From the cell containing the given text, extract its center point as [x, y] coordinate. 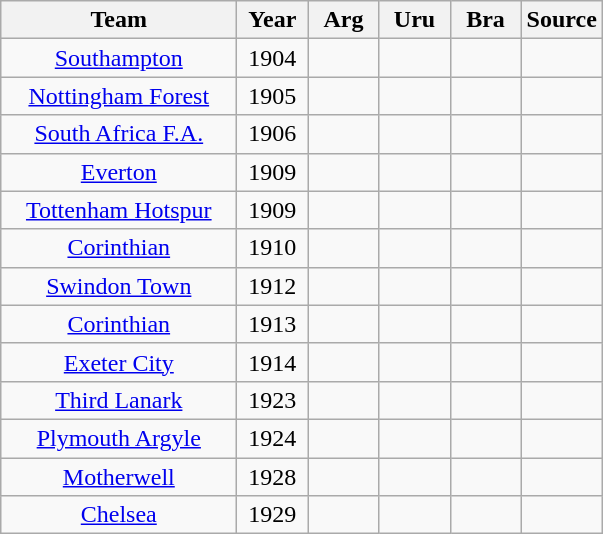
Nottingham Forest [119, 96]
1914 [272, 362]
Everton [119, 172]
Year [272, 20]
Uru [414, 20]
South Africa F.A. [119, 134]
1905 [272, 96]
Motherwell [119, 477]
1906 [272, 134]
1912 [272, 286]
Tottenham Hotspur [119, 210]
Third Lanark [119, 400]
1924 [272, 438]
Exeter City [119, 362]
Southampton [119, 58]
Arg [344, 20]
1928 [272, 477]
1913 [272, 324]
Team [119, 20]
1904 [272, 58]
Swindon Town [119, 286]
Plymouth Argyle [119, 438]
1923 [272, 400]
Source [562, 20]
Chelsea [119, 515]
Bra [486, 20]
1929 [272, 515]
1910 [272, 248]
